Pinpoint the cell where the given text exists, returning its (x, y) midpoint coordinate. 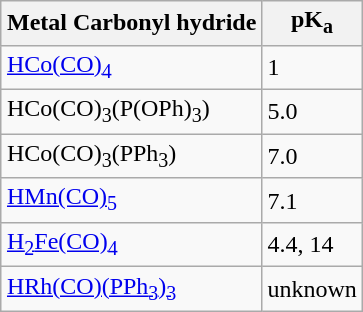
1 (312, 67)
Metal Carbonyl hydride (131, 23)
HMn(CO)5 (131, 200)
unknown (312, 289)
5.0 (312, 111)
H2Fe(CO)4 (131, 244)
pKa (312, 23)
7.0 (312, 156)
HCo(CO)4 (131, 67)
HRh(CO)(PPh3)3 (131, 289)
7.1 (312, 200)
HCo(CO)3(PPh3) (131, 156)
4.4, 14 (312, 244)
HCo(CO)3(P(OPh)3) (131, 111)
